Locate the cell with the specified text and output its (x, y) center coordinate. 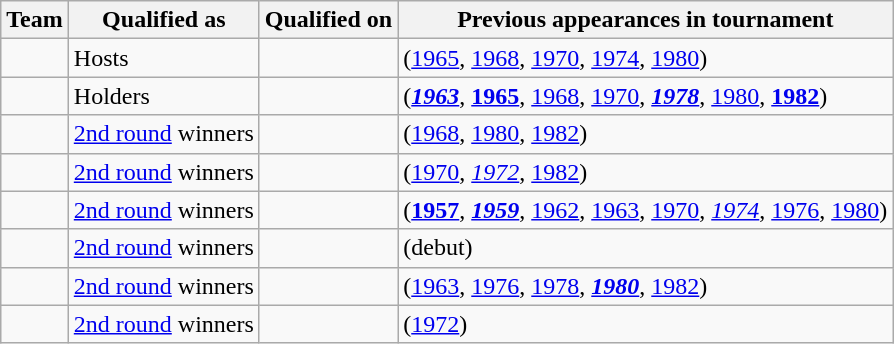
(1963, 1976, 1978, 1980, 1982) (646, 286)
(1957, 1959, 1962, 1963, 1970, 1974, 1976, 1980) (646, 210)
(debut) (646, 248)
Qualified as (164, 20)
Hosts (164, 58)
(1972) (646, 324)
(1963, 1965, 1968, 1970, 1978, 1980, 1982) (646, 96)
(1965, 1968, 1970, 1974, 1980) (646, 58)
Qualified on (328, 20)
Holders (164, 96)
(1968, 1980, 1982) (646, 134)
(1970, 1972, 1982) (646, 172)
Previous appearances in tournament (646, 20)
Team (35, 20)
